Identify which cell holds the provided text, then report its (x, y) central coordinate. 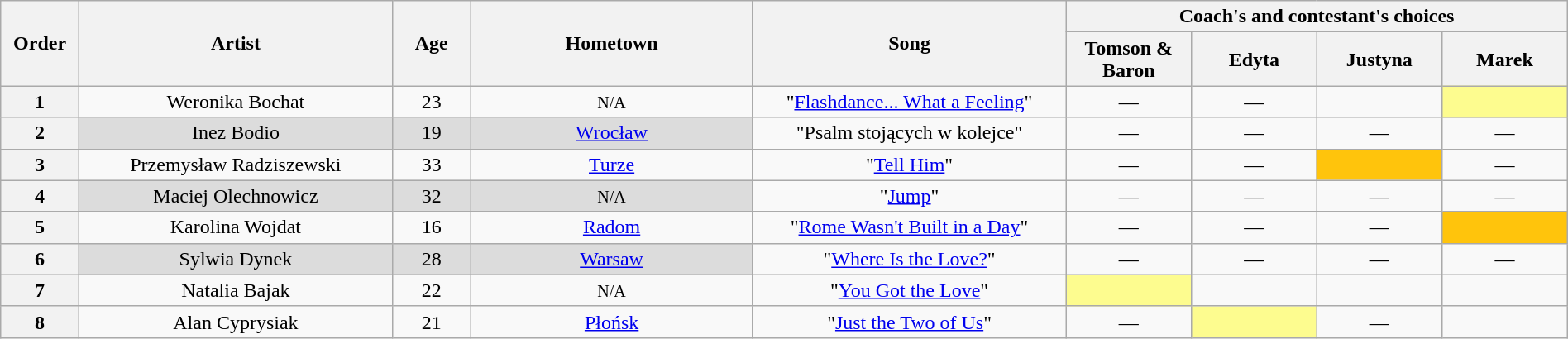
Justyna (1379, 60)
Hometown (612, 43)
"Just the Two of Us" (910, 322)
"Flashdance... What a Feeling" (910, 102)
Age (432, 43)
4 (40, 196)
Maciej Olechnowicz (235, 196)
Marek (1505, 60)
Inez Bodio (235, 133)
1 (40, 102)
Natalia Bajak (235, 290)
8 (40, 322)
"Where Is the Love?" (910, 259)
7 (40, 290)
16 (432, 227)
Alan Cyprysiak (235, 322)
23 (432, 102)
21 (432, 322)
3 (40, 165)
Order (40, 43)
Warsaw (612, 259)
"Jump" (910, 196)
6 (40, 259)
Turze (612, 165)
Artist (235, 43)
Radom (612, 227)
Wrocław (612, 133)
Edyta (1255, 60)
Song (910, 43)
2 (40, 133)
"Psalm stojących w kolejce" (910, 133)
33 (432, 165)
5 (40, 227)
Coach's and contestant's choices (1317, 17)
22 (432, 290)
Tomson & Baron (1129, 60)
19 (432, 133)
32 (432, 196)
Przemysław Radziszewski (235, 165)
"Tell Him" (910, 165)
"Rome Wasn't Built in a Day" (910, 227)
Płońsk (612, 322)
Sylwia Dynek (235, 259)
"You Got the Love" (910, 290)
Weronika Bochat (235, 102)
28 (432, 259)
Karolina Wojdat (235, 227)
